Output the (X, Y) coordinate of the center of the cell containing the given text.  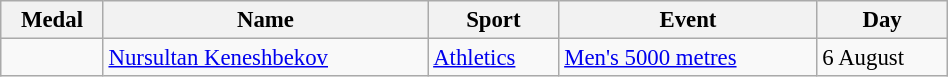
Nursultan Keneshbekov (266, 58)
6 August (882, 58)
Medal (52, 20)
Athletics (494, 58)
Event (688, 20)
Men's 5000 metres (688, 58)
Sport (494, 20)
Day (882, 20)
Name (266, 20)
